Provide the [x, y] coordinate of the cell's center where the given text is located.  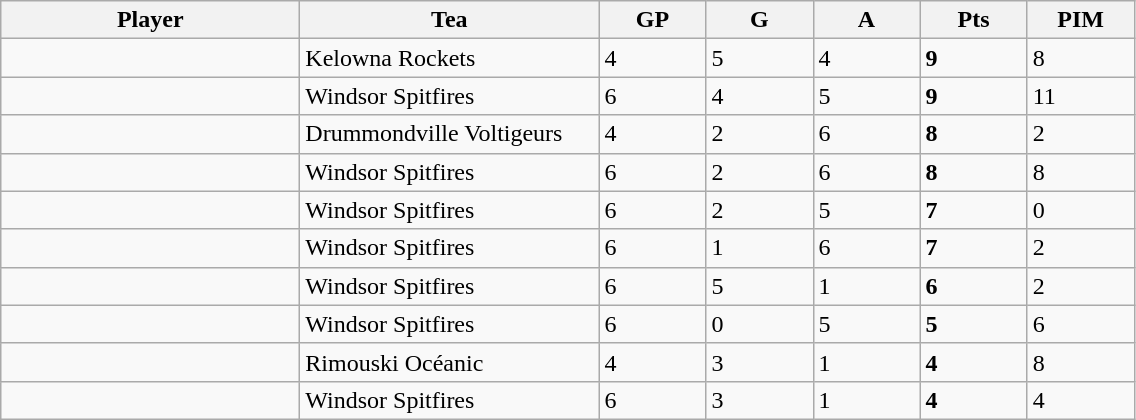
Player [150, 20]
Pts [974, 20]
Rimouski Océanic [450, 362]
G [760, 20]
Kelowna Rockets [450, 58]
PIM [1080, 20]
GP [652, 20]
11 [1080, 96]
Drummondville Voltigeurs [450, 134]
Tea [450, 20]
A [866, 20]
